Scan for the cell matching the given text and deliver its [x, y] coordinate at center. 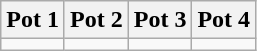
Pot 1 [33, 20]
Pot 3 [160, 20]
Pot 4 [224, 20]
Pot 2 [96, 20]
